Detect which cell encompasses the target text, then output its [x, y] center coordinate. 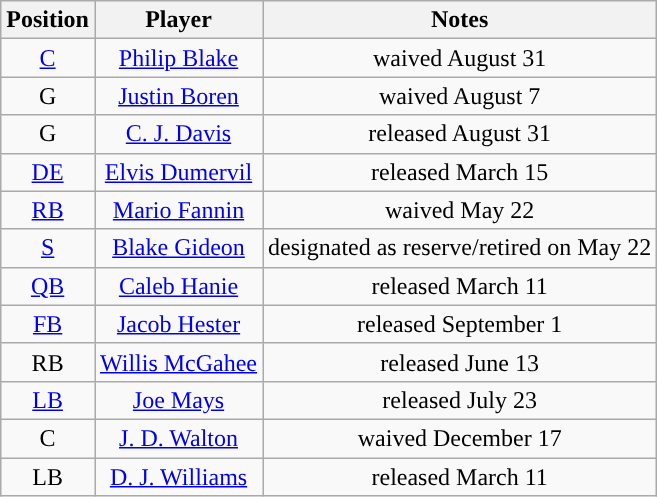
Joe Mays [178, 400]
released September 1 [460, 324]
released August 31 [460, 134]
QB [48, 286]
waived August 7 [460, 96]
waived December 17 [460, 438]
Willis McGahee [178, 362]
released March 15 [460, 172]
waived May 22 [460, 210]
Justin Boren [178, 96]
Notes [460, 20]
C. J. Davis [178, 134]
Player [178, 20]
FB [48, 324]
designated as reserve/retired on May 22 [460, 248]
Position [48, 20]
waived August 31 [460, 58]
Caleb Hanie [178, 286]
released June 13 [460, 362]
Jacob Hester [178, 324]
Elvis Dumervil [178, 172]
released July 23 [460, 400]
Mario Fannin [178, 210]
J. D. Walton [178, 438]
Blake Gideon [178, 248]
D. J. Williams [178, 477]
DE [48, 172]
S [48, 248]
Philip Blake [178, 58]
